For the text-containing cell, return its midpoint in [x, y] coordinate format. 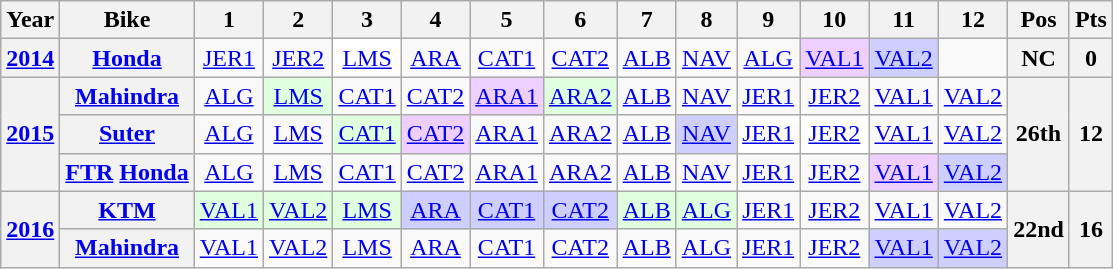
1 [228, 20]
2014 [30, 58]
10 [834, 20]
4 [435, 20]
2015 [30, 134]
2016 [30, 229]
6 [580, 20]
Pos [1039, 20]
FTR Honda [127, 172]
9 [768, 20]
2 [298, 20]
0 [1090, 58]
7 [646, 20]
Year [30, 20]
Pts [1090, 20]
KTM [127, 210]
Suter [127, 134]
NC [1039, 58]
11 [904, 20]
16 [1090, 229]
Honda [127, 58]
5 [507, 20]
8 [706, 20]
3 [367, 20]
26th [1039, 134]
22nd [1039, 229]
Bike [127, 20]
